Output the (x, y) coordinate of the center of the cell containing the given text.  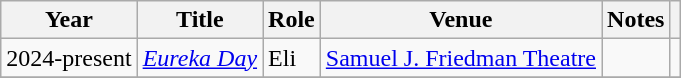
2024-present (69, 58)
Role (292, 20)
Title (200, 20)
Eureka Day (200, 58)
Year (69, 20)
Venue (460, 20)
Notes (636, 20)
Samuel J. Friedman Theatre (460, 58)
Eli (292, 58)
